Extract the [X, Y] coordinate from the center of the cell holding the provided text.  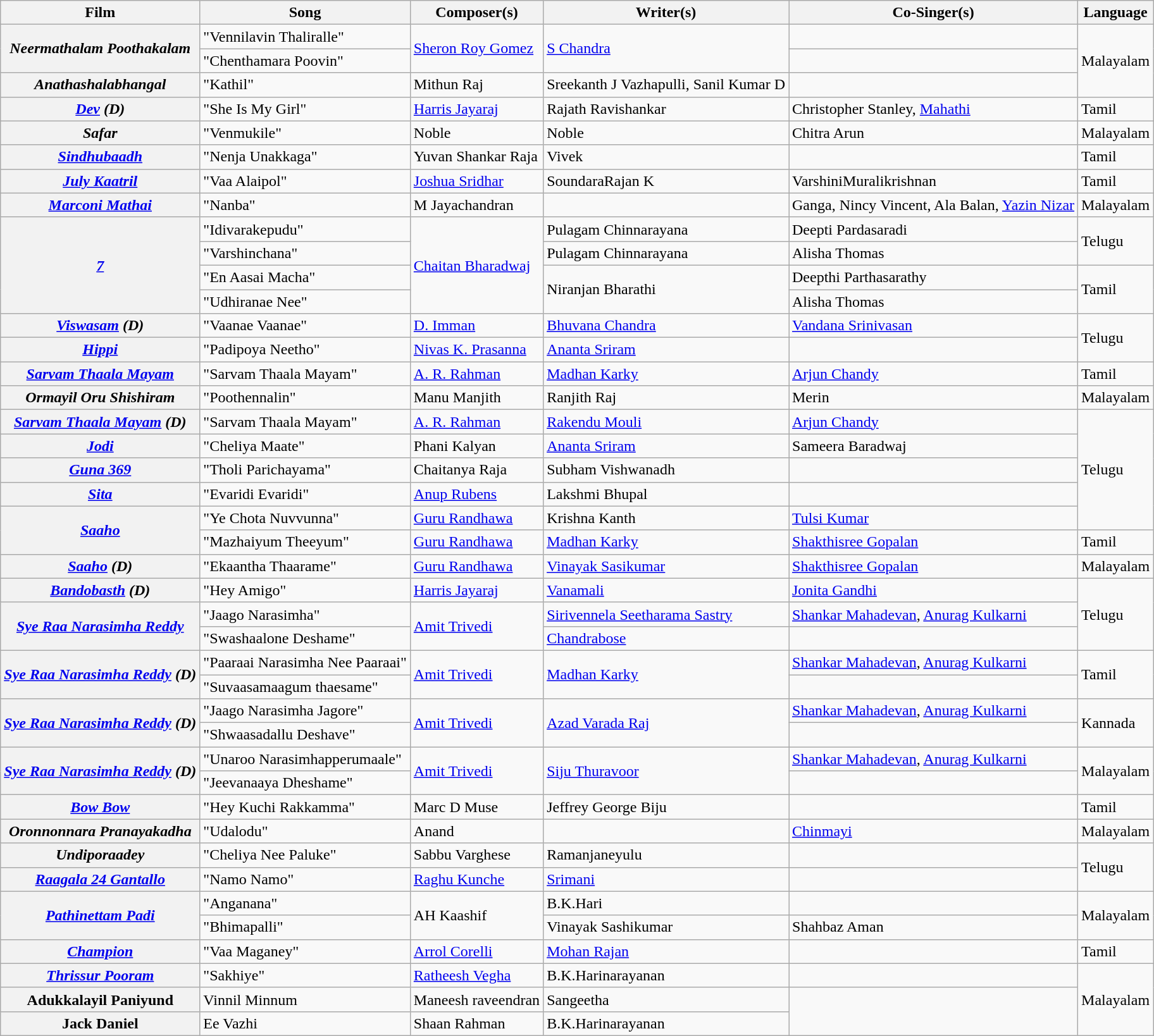
M Jayachandran [476, 205]
SoundaraRajan K [666, 181]
Bow Bow [100, 807]
"Udalodu" [305, 831]
Deepti Pardasaradi [933, 229]
Jeffrey George Biju [666, 807]
Krishna Kanth [666, 518]
Undiporaadey [100, 855]
Anathashalabhangal [100, 85]
Vanamali [666, 590]
Nivas K. Prasanna [476, 350]
"Cheliya Maate" [305, 446]
Shahbaz Aman [933, 927]
"Vaa Alaipol" [305, 181]
Merin [933, 398]
Sarvam Thaala Mayam [100, 374]
"En Aasai Macha" [305, 277]
Pathinettam Padi [100, 915]
"Ye Chota Nuvvunna" [305, 518]
Writer(s) [666, 13]
"Jeevanaaya Dheshame" [305, 783]
Safar [100, 133]
"Nanba" [305, 205]
Anand [476, 831]
B.K.Hari [666, 903]
Co-Singer(s) [933, 13]
Jodi [100, 446]
Sita [100, 494]
Bandobasth (D) [100, 590]
Oronnonnara Pranayakadha [100, 831]
Viswasam (D) [100, 326]
"Vaa Maganey" [305, 951]
Guna 369 [100, 470]
Vinayak Sasikumar [666, 566]
Chaitan Bharadwaj [476, 265]
Ranjith Raj [666, 398]
"Nenja Unakkaga" [305, 157]
D. Imman [476, 326]
Vandana Srinivasan [933, 326]
"Idivarakepudu" [305, 229]
Adukkalayil Paniyund [100, 999]
Mithun Raj [476, 85]
Maneesh raveendran [476, 999]
Kannada [1116, 723]
"Sakhiye" [305, 975]
"Jaago Narasimha" [305, 614]
Composer(s) [476, 13]
Vinnil Minnum [305, 999]
"Namo Namo" [305, 879]
Ee Vazhi [305, 1023]
"Anganana" [305, 903]
AH Kaashif [476, 915]
Thrissur Pooram [100, 975]
Sameera Baradwaj [933, 446]
Bhuvana Chandra [666, 326]
Anup Rubens [476, 494]
"Mazhaiyum Theeyum" [305, 542]
Niranjan Bharathi [666, 289]
"Kathil" [305, 85]
"Hey Kuchi Rakkamma" [305, 807]
Saaho (D) [100, 566]
Lakshmi Bhupal [666, 494]
Dev (D) [100, 109]
Chaitanya Raja [476, 470]
Chitra Arun [933, 133]
Rajath Ravishankar [666, 109]
Ganga, Nincy Vincent, Ala Balan, Yazin Nizar [933, 205]
Marc D Muse [476, 807]
Raghu Kunche [476, 879]
"Tholi Parichayama" [305, 470]
"Suvaasamaagum thaesame" [305, 686]
Sye Raa Narasimha Reddy [100, 626]
7 [100, 265]
Chinmayi [933, 831]
Neermathalam Poothakalam [100, 49]
Yuvan Shankar Raja [476, 157]
Sirivennela Seetharama Sastry [666, 614]
"Vaanae Vaanae" [305, 326]
"Hey Amigo" [305, 590]
"Jaago Narasimha Jagore" [305, 711]
"Unaroo Narasimhapperumaale" [305, 759]
Azad Varada Raj [666, 723]
Marconi Mathai [100, 205]
Language [1116, 13]
Film [100, 13]
Srimani [666, 879]
Hippi [100, 350]
Tulsi Kumar [933, 518]
Vinayak Sashikumar [666, 927]
Joshua Sridhar [476, 181]
Ramanjaneyulu [666, 855]
Ratheesh Vegha [476, 975]
S Chandra [666, 49]
VarshiniMuralikrishnan [933, 181]
Deepthi Parthasarathy [933, 277]
"She Is My Girl" [305, 109]
Rakendu Mouli [666, 422]
Mohan Rajan [666, 951]
"Poothennalin" [305, 398]
Arrol Corelli [476, 951]
"Venmukile" [305, 133]
"Chenthamara Poovin" [305, 61]
"Swashaalone Deshame" [305, 638]
"Cheliya Nee Paluke" [305, 855]
Sangeetha [666, 999]
Raagala 24 Gantallo [100, 879]
Sreekanth J Vazhapulli, Sanil Kumar D [666, 85]
Chandrabose [666, 638]
Ormayil Oru Shishiram [100, 398]
Sabbu Varghese [476, 855]
Vivek [666, 157]
Manu Manjith [476, 398]
"Paaraai Narasimha Nee Paaraai" [305, 662]
Shaan Rahman [476, 1023]
Sindhubaadh [100, 157]
Sarvam Thaala Mayam (D) [100, 422]
"Bhimapalli" [305, 927]
"Udhiranae Nee" [305, 302]
Champion [100, 951]
July Kaatril [100, 181]
"Shwaasadallu Deshave" [305, 735]
Subham Vishwanadh [666, 470]
"Evaridi Evaridi" [305, 494]
Jonita Gandhi [933, 590]
Phani Kalyan [476, 446]
Saaho [100, 530]
Jack Daniel [100, 1023]
"Vennilavin Thaliralle" [305, 37]
Sheron Roy Gomez [476, 49]
Siju Thuravoor [666, 771]
Song [305, 13]
"Padipoya Neetho" [305, 350]
"Varshinchana" [305, 253]
"Ekaantha Thaarame" [305, 566]
Christopher Stanley, Mahathi [933, 109]
